Detect which cell encompasses the target text, then output its (X, Y) center coordinate. 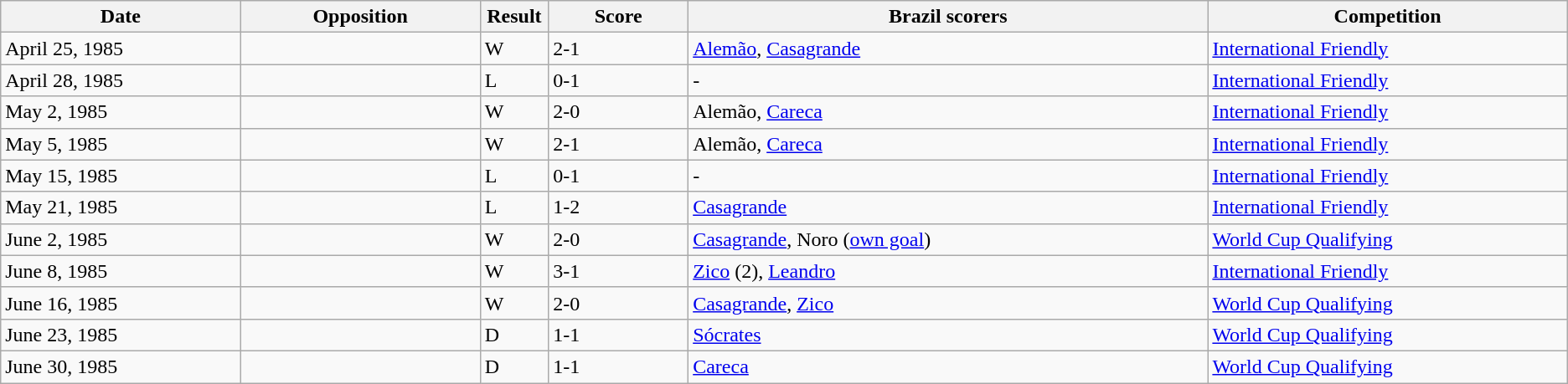
Casagrande, Zico (948, 303)
June 30, 1985 (121, 366)
April 28, 1985 (121, 80)
June 2, 1985 (121, 239)
June 23, 1985 (121, 335)
April 25, 1985 (121, 49)
May 2, 1985 (121, 112)
Result (514, 17)
1-2 (618, 207)
3-1 (618, 271)
May 5, 1985 (121, 144)
Sócrates (948, 335)
Score (618, 17)
Zico (2), Leandro (948, 271)
Alemão, Casagrande (948, 49)
Casagrande, Noro (own goal) (948, 239)
May 15, 1985 (121, 176)
Careca (948, 366)
June 16, 1985 (121, 303)
Competition (1387, 17)
Casagrande (948, 207)
Opposition (360, 17)
Date (121, 17)
June 8, 1985 (121, 271)
May 21, 1985 (121, 207)
Brazil scorers (948, 17)
